Extract the [X, Y] coordinate from the center of the cell holding the provided text.  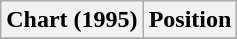
Chart (1995) [72, 20]
Position [190, 20]
